Pinpoint the cell where the given text exists, returning its [X, Y] midpoint coordinate. 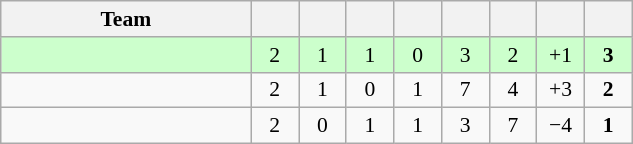
4 [513, 90]
−4 [561, 126]
+1 [561, 55]
+3 [561, 90]
Team [126, 19]
